Capture the cell that displays the provided text and extract its (X, Y) central coordinate. 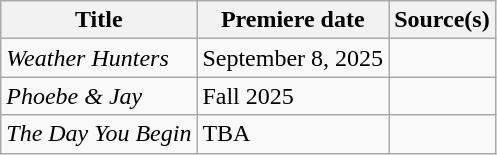
September 8, 2025 (293, 58)
TBA (293, 134)
The Day You Begin (99, 134)
Premiere date (293, 20)
Source(s) (442, 20)
Title (99, 20)
Phoebe & Jay (99, 96)
Weather Hunters (99, 58)
Fall 2025 (293, 96)
